Identify which cell holds the provided text, then report its [x, y] central coordinate. 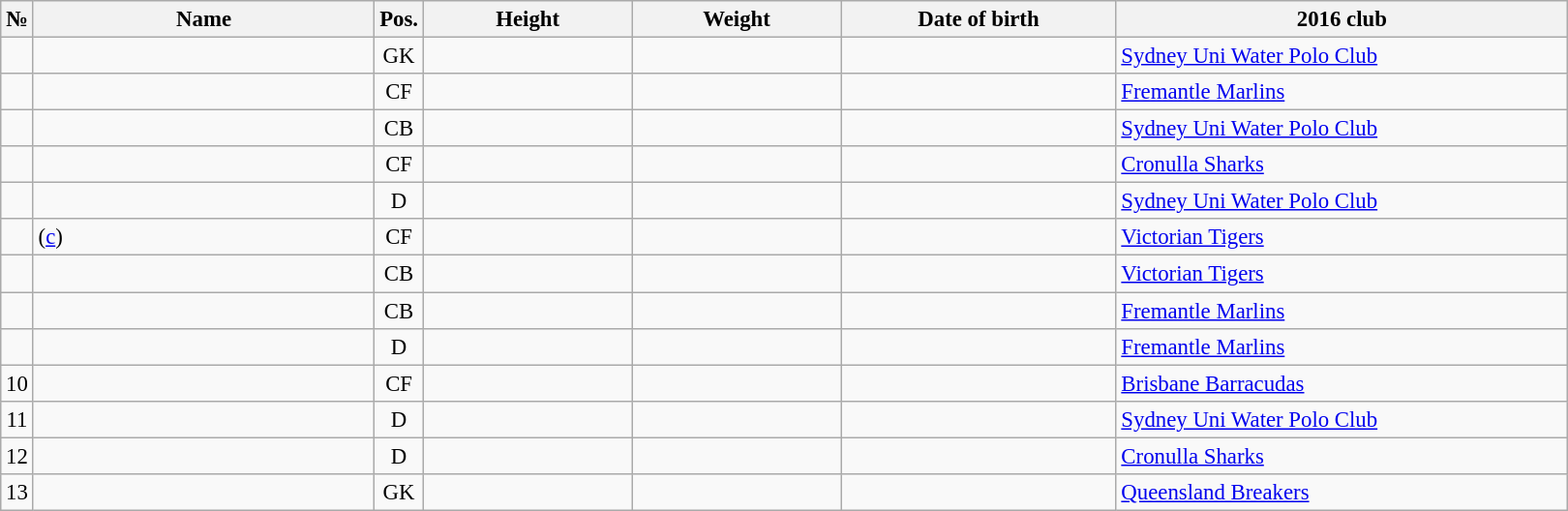
№ [17, 19]
Queensland Breakers [1342, 493]
10 [17, 383]
Height [528, 19]
2016 club [1342, 19]
Pos. [399, 19]
(c) [203, 237]
11 [17, 419]
Date of birth [979, 19]
13 [17, 493]
Weight [737, 19]
Name [203, 19]
12 [17, 456]
Brisbane Barracudas [1342, 383]
